Identify which cell holds the provided text, then report its [X, Y] central coordinate. 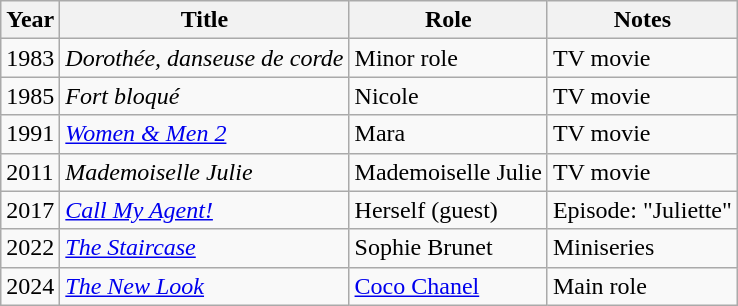
Nicole [448, 96]
1985 [30, 96]
Sophie Brunet [448, 248]
Year [30, 20]
2024 [30, 286]
The Staircase [204, 248]
2022 [30, 248]
Notes [642, 20]
Mara [448, 134]
Women & Men 2 [204, 134]
Title [204, 20]
1991 [30, 134]
2011 [30, 172]
1983 [30, 58]
Role [448, 20]
Episode: "Juliette" [642, 210]
2017 [30, 210]
Main role [642, 286]
Miniseries [642, 248]
Herself (guest) [448, 210]
The New Look [204, 286]
Coco Chanel [448, 286]
Fort bloqué [204, 96]
Minor role [448, 58]
Dorothée, danseuse de corde [204, 58]
Call My Agent! [204, 210]
